Search for the cell housing the specified text and yield its (X, Y) center coordinate. 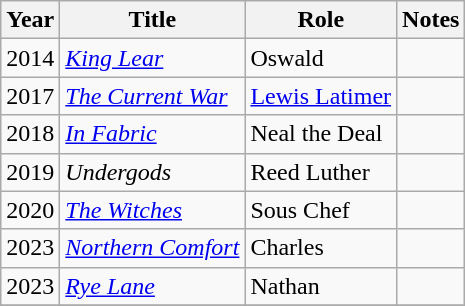
Notes (431, 20)
Rye Lane (152, 286)
Oswald (321, 58)
Role (321, 20)
Nathan (321, 286)
Charles (321, 248)
2018 (30, 134)
Northern Comfort (152, 248)
In Fabric (152, 134)
Undergods (152, 172)
Title (152, 20)
Neal the Deal (321, 134)
2020 (30, 210)
2017 (30, 96)
2019 (30, 172)
Lewis Latimer (321, 96)
Sous Chef (321, 210)
The Current War (152, 96)
The Witches (152, 210)
2014 (30, 58)
King Lear (152, 58)
Year (30, 20)
Reed Luther (321, 172)
